Scan for the cell matching the given text and deliver its (x, y) coordinate at center. 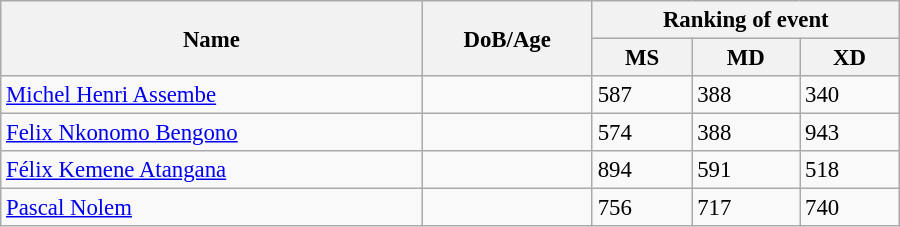
943 (850, 133)
Pascal Nolem (212, 208)
MD (746, 58)
717 (746, 208)
340 (850, 95)
574 (642, 133)
Felix Nkonomo Bengono (212, 133)
Name (212, 38)
Félix Kemene Atangana (212, 170)
Michel Henri Assembe (212, 95)
740 (850, 208)
756 (642, 208)
894 (642, 170)
XD (850, 58)
Ranking of event (746, 20)
MS (642, 58)
587 (642, 95)
DoB/Age (507, 38)
518 (850, 170)
591 (746, 170)
